Search for the cell housing the specified text and yield its (X, Y) center coordinate. 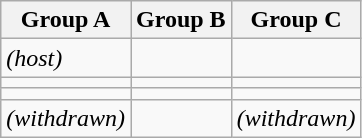
Group C (296, 20)
Group B (180, 20)
Group A (66, 20)
(host) (66, 58)
